For the text-containing cell, return its midpoint in [x, y] coordinate format. 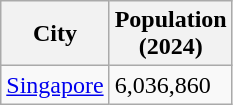
Population(2024) [170, 34]
Singapore [55, 85]
6,036,860 [170, 85]
City [55, 34]
